Search for the cell housing the specified text and yield its (x, y) center coordinate. 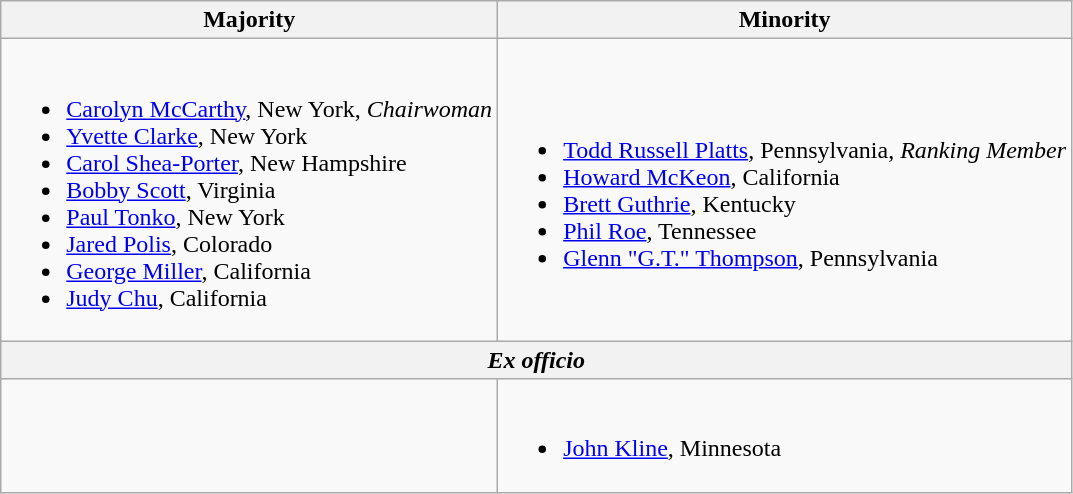
John Kline, Minnesota (785, 436)
Minority (785, 20)
Majority (250, 20)
Ex officio (536, 360)
